Identify which cell holds the provided text, then report its [x, y] central coordinate. 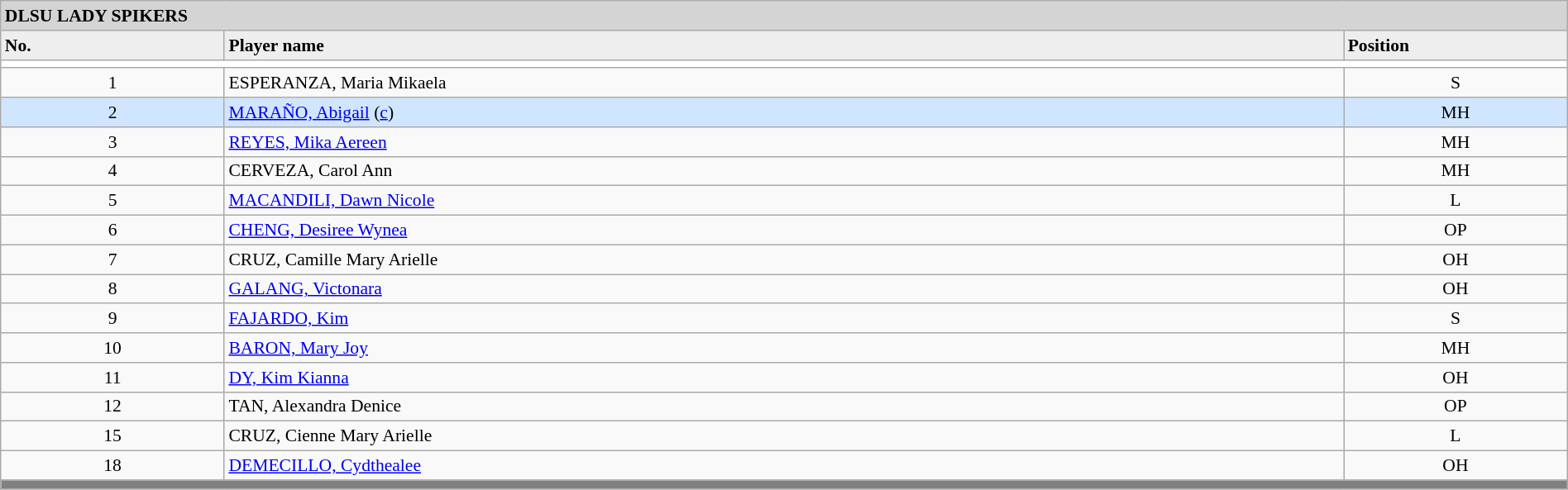
DEMECILLO, Cydthealee [784, 466]
DY, Kim Kianna [784, 378]
15 [112, 436]
GALANG, Victonara [784, 289]
Player name [784, 45]
REYES, Mika Aereen [784, 142]
DLSU LADY SPIKERS [784, 16]
ESPERANZA, Maria Mikaela [784, 83]
4 [112, 171]
11 [112, 378]
MACANDILI, Dawn Nicole [784, 201]
1 [112, 83]
FAJARDO, Kim [784, 319]
6 [112, 231]
8 [112, 289]
Position [1456, 45]
3 [112, 142]
CHENG, Desiree Wynea [784, 231]
5 [112, 201]
9 [112, 319]
18 [112, 466]
BARON, Mary Joy [784, 348]
No. [112, 45]
2 [112, 112]
CRUZ, Cienne Mary Arielle [784, 436]
MARAÑO, Abigail (c) [784, 112]
CRUZ, Camille Mary Arielle [784, 259]
10 [112, 348]
CERVEZA, Carol Ann [784, 171]
7 [112, 259]
TAN, Alexandra Denice [784, 407]
12 [112, 407]
